Scan for the cell matching the given text and deliver its [x, y] coordinate at center. 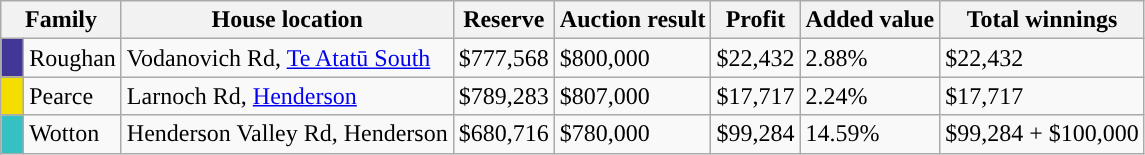
$99,284 + $100,000 [1042, 134]
$780,000 [632, 134]
$99,284 [756, 134]
$789,283 [504, 96]
$680,716 [504, 134]
Pearce [73, 96]
Reserve [504, 20]
Vodanovich Rd, Te Atatū South [287, 58]
Henderson Valley Rd, Henderson [287, 134]
Total winnings [1042, 20]
Profit [756, 20]
2.88% [870, 58]
$807,000 [632, 96]
Larnoch Rd, Henderson [287, 96]
Family [62, 20]
Added value [870, 20]
14.59% [870, 134]
Roughan [73, 58]
$777,568 [504, 58]
House location [287, 20]
2.24% [870, 96]
Auction result [632, 20]
$800,000 [632, 58]
Wotton [73, 134]
